Provide the [X, Y] coordinate of the cell's center where the given text is located.  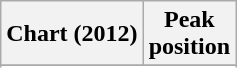
Chart (2012) [72, 34]
Peakposition [189, 34]
